Search for the cell housing the specified text and yield its (x, y) center coordinate. 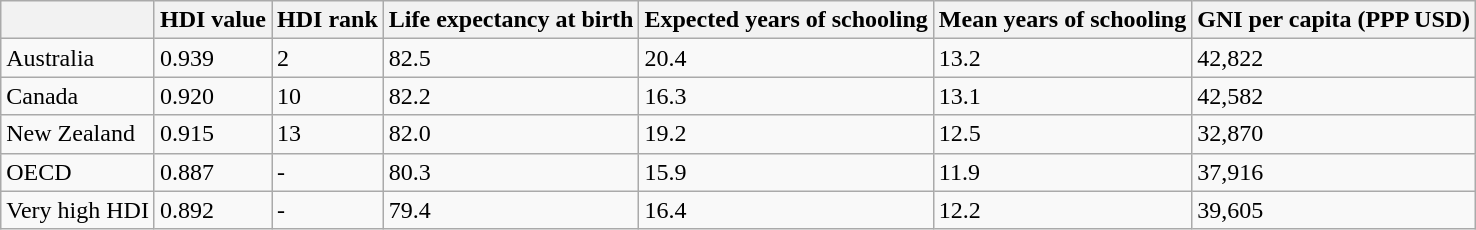
80.3 (511, 172)
0.892 (212, 210)
2 (328, 58)
10 (328, 96)
GNI per capita (PPP USD) (1334, 20)
OECD (78, 172)
HDI rank (328, 20)
Canada (78, 96)
Australia (78, 58)
16.4 (786, 210)
37,916 (1334, 172)
12.2 (1062, 210)
19.2 (786, 134)
0.887 (212, 172)
11.9 (1062, 172)
13 (328, 134)
Very high HDI (78, 210)
82.2 (511, 96)
39,605 (1334, 210)
82.0 (511, 134)
16.3 (786, 96)
Expected years of schooling (786, 20)
Mean years of schooling (1062, 20)
13.2 (1062, 58)
42,822 (1334, 58)
79.4 (511, 210)
42,582 (1334, 96)
Life expectancy at birth (511, 20)
12.5 (1062, 134)
20.4 (786, 58)
0.915 (212, 134)
82.5 (511, 58)
13.1 (1062, 96)
32,870 (1334, 134)
15.9 (786, 172)
0.920 (212, 96)
0.939 (212, 58)
HDI value (212, 20)
New Zealand (78, 134)
